Output the (x, y) coordinate of the center of the cell containing the given text.  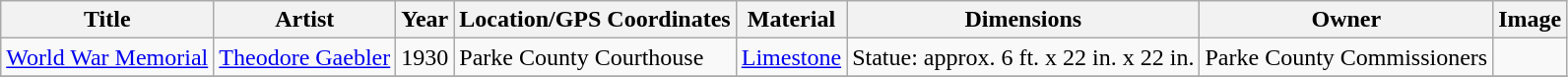
Image (1531, 20)
Limestone (791, 57)
Year (425, 20)
Parke County Commissioners (1346, 57)
World War Memorial (107, 57)
Statue: approx. 6 ft. x 22 in. x 22 in. (1023, 57)
Parke County Courthouse (595, 57)
Owner (1346, 20)
Artist (305, 20)
Theodore Gaebler (305, 57)
Title (107, 20)
Location/GPS Coordinates (595, 20)
Dimensions (1023, 20)
Material (791, 20)
1930 (425, 57)
